For the text-containing cell, return its midpoint in [X, Y] coordinate format. 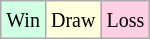
Win [24, 20]
Draw [72, 20]
Loss [126, 20]
